Output the (x, y) coordinate of the center of the cell containing the given text.  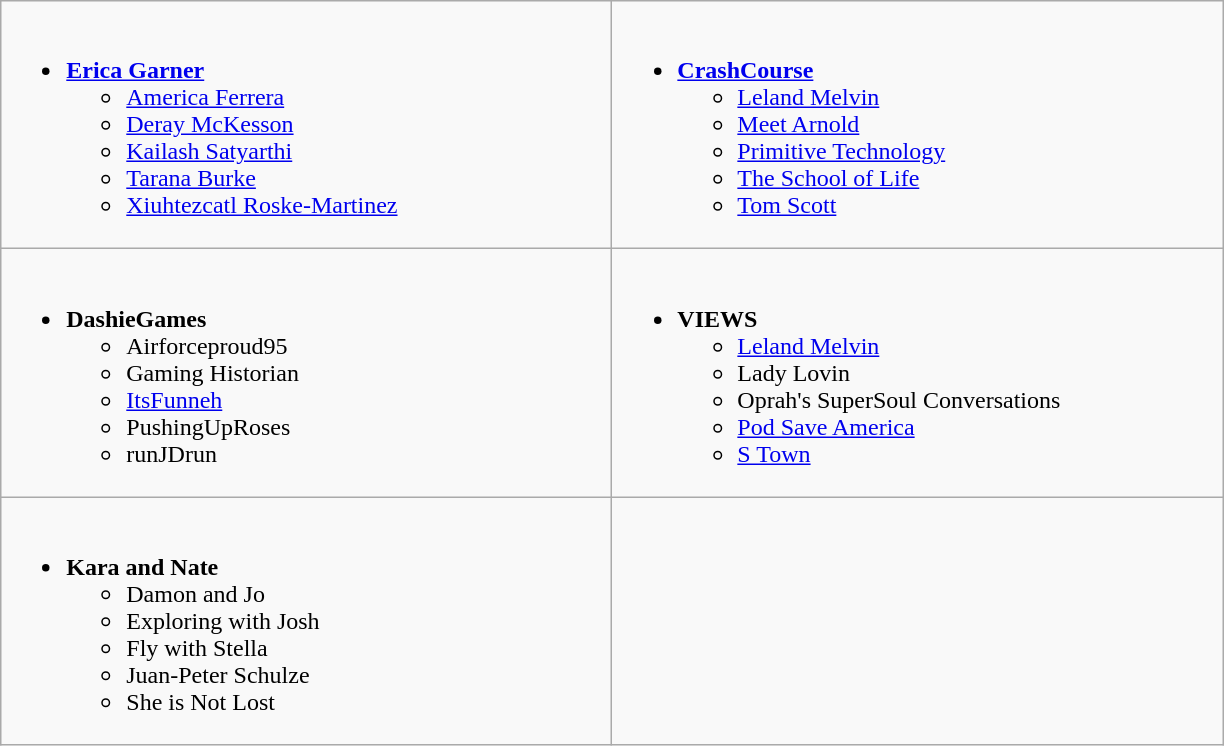
Erica GarnerAmerica FerreraDeray McKessonKailash SatyarthiTarana BurkeXiuhtezcatl Roske-Martinez (306, 125)
Kara and NateDamon and JoExploring with JoshFly with StellaJuan-Peter SchulzeShe is Not Lost (306, 621)
DashieGamesAirforceproud95Gaming HistorianItsFunnehPushingUpRosesrunJDrun (306, 373)
VIEWSLeland MelvinLady LovinOprah's SuperSoul ConversationsPod Save AmericaS Town (918, 373)
CrashCourseLeland MelvinMeet ArnoldPrimitive TechnologyThe School of LifeTom Scott (918, 125)
